Search for the cell housing the specified text and yield its [x, y] center coordinate. 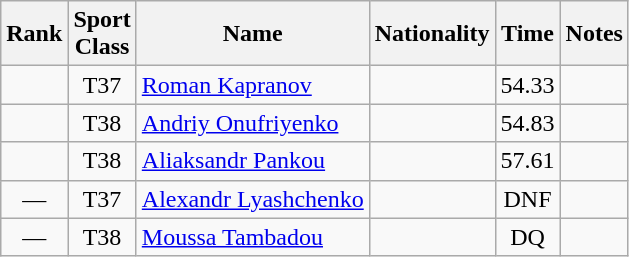
DQ [528, 237]
DNF [528, 199]
Rank [34, 34]
Alexandr Lyashchenko [252, 199]
Roman Kapranov [252, 85]
54.83 [528, 123]
Andriy Onufriyenko [252, 123]
SportClass [102, 34]
Moussa Tambadou [252, 237]
54.33 [528, 85]
Aliaksandr Pankou [252, 161]
Notes [594, 34]
Name [252, 34]
Time [528, 34]
57.61 [528, 161]
Nationality [432, 34]
